Pinpoint the cell where the given text exists, returning its [x, y] midpoint coordinate. 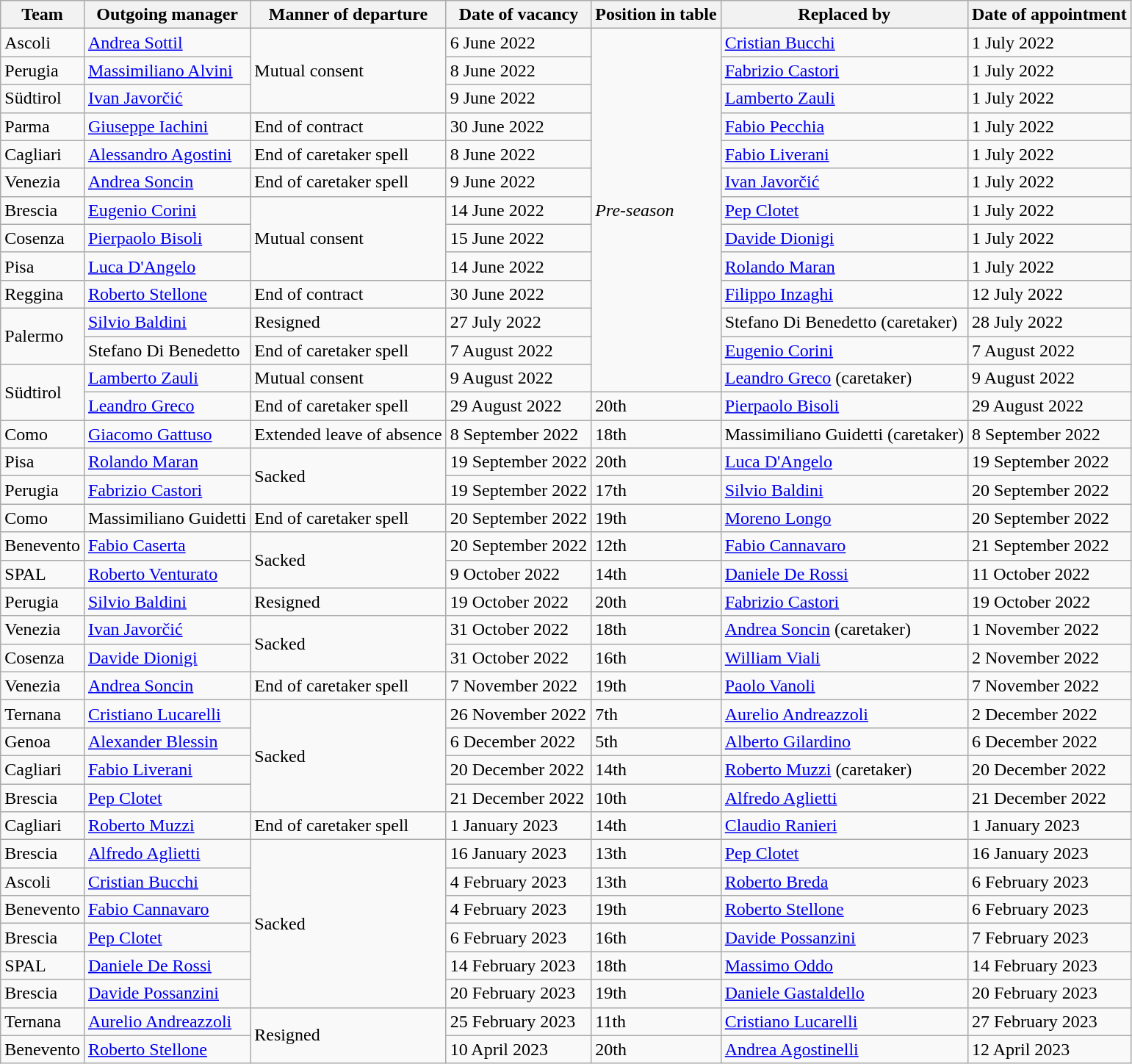
27 July 2022 [519, 322]
25 February 2023 [519, 1021]
Alessandro Agostini [167, 154]
Roberto Breda [844, 882]
Giacomo Gattuso [167, 434]
Massimiliano Guidetti [167, 518]
12th [656, 546]
Massimiliano Guidetti (caretaker) [844, 434]
Team [43, 15]
Reggina [43, 294]
Outgoing manager [167, 15]
Position in table [656, 15]
5th [656, 741]
Parma [43, 126]
10th [656, 797]
Paolo Vanoli [844, 686]
Roberto Muzzi (caretaker) [844, 769]
21 September 2022 [1049, 546]
Genoa [43, 741]
Fabio Pecchia [844, 126]
12 July 2022 [1049, 294]
Leandro Greco (caretaker) [844, 378]
1 November 2022 [1049, 630]
Stefano Di Benedetto (caretaker) [844, 322]
Daniele Gastaldello [844, 993]
10 April 2023 [519, 1049]
2 December 2022 [1049, 713]
Moreno Longo [844, 518]
Claudio Ranieri [844, 826]
Andrea Soncin (caretaker) [844, 630]
27 February 2023 [1049, 1021]
Fabio Caserta [167, 546]
6 June 2022 [519, 43]
Andrea Sottil [167, 43]
12 April 2023 [1049, 1049]
Giuseppe Iachini [167, 126]
William Viali [844, 658]
Pre-season [656, 210]
Palermo [43, 336]
7 February 2023 [1049, 938]
17th [656, 490]
Roberto Venturato [167, 574]
Roberto Muzzi [167, 826]
Leandro Greco [167, 406]
26 November 2022 [519, 713]
Alexander Blessin [167, 741]
Massimo Oddo [844, 966]
Massimiliano Alvini [167, 71]
9 October 2022 [519, 574]
Date of appointment [1049, 15]
Date of vacancy [519, 15]
2 November 2022 [1049, 658]
11 October 2022 [1049, 574]
Replaced by [844, 15]
15 June 2022 [519, 238]
Extended leave of absence [348, 434]
Alberto Gilardino [844, 741]
7th [656, 713]
Andrea Agostinelli [844, 1049]
Filippo Inzaghi [844, 294]
28 July 2022 [1049, 322]
Manner of departure [348, 15]
11th [656, 1021]
Stefano Di Benedetto [167, 351]
